Search for the cell housing the specified text and yield its [X, Y] center coordinate. 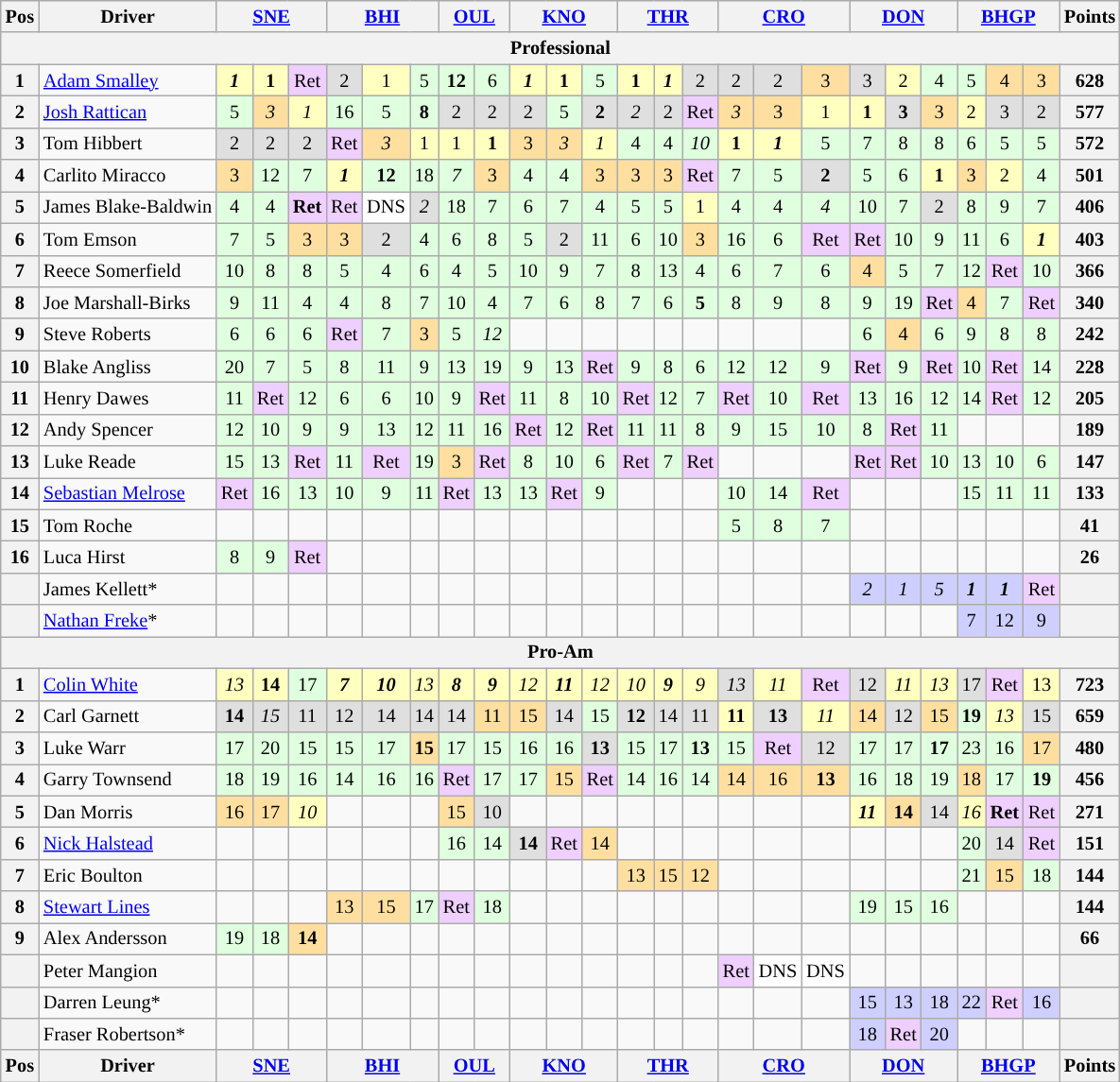
480 [1090, 747]
Sebastian Melrose [128, 493]
628 [1090, 80]
723 [1090, 684]
Darren Leung* [128, 1003]
James Blake-Baldwin [128, 207]
Stewart Lines [128, 907]
Nick Halstead [128, 843]
659 [1090, 716]
205 [1090, 398]
Eric Boulton [128, 875]
26 [1090, 557]
577 [1090, 112]
41 [1090, 525]
Josh Rattican [128, 112]
Luke Reade [128, 462]
22 [972, 1003]
Steve Roberts [128, 335]
242 [1090, 335]
Reece Somerfield [128, 271]
366 [1090, 271]
147 [1090, 462]
Adam Smalley [128, 80]
23 [972, 747]
501 [1090, 176]
Luke Warr [128, 747]
Fraser Robertson* [128, 1034]
133 [1090, 493]
Pro-Am [560, 652]
456 [1090, 780]
Tom Roche [128, 525]
Colin White [128, 684]
340 [1090, 302]
Nathan Freke* [128, 621]
572 [1090, 144]
Joe Marshall-Birks [128, 302]
Henry Dawes [128, 398]
Tom Hibbert [128, 144]
Peter Mangion [128, 970]
James Kellett* [128, 589]
Tom Emson [128, 239]
21 [972, 875]
66 [1090, 938]
271 [1090, 812]
Garry Townsend [128, 780]
Professional [560, 48]
Luca Hirst [128, 557]
Blake Angliss [128, 367]
403 [1090, 239]
Alex Andersson [128, 938]
Carlito Miracco [128, 176]
151 [1090, 843]
Carl Garnett [128, 716]
406 [1090, 207]
Dan Morris [128, 812]
228 [1090, 367]
Andy Spencer [128, 430]
189 [1090, 430]
